Output the [X, Y] coordinate of the center of the cell containing the given text.  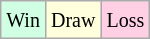
Draw [72, 20]
Loss [126, 20]
Win [24, 20]
